Detect which cell encompasses the target text, then output its (x, y) center coordinate. 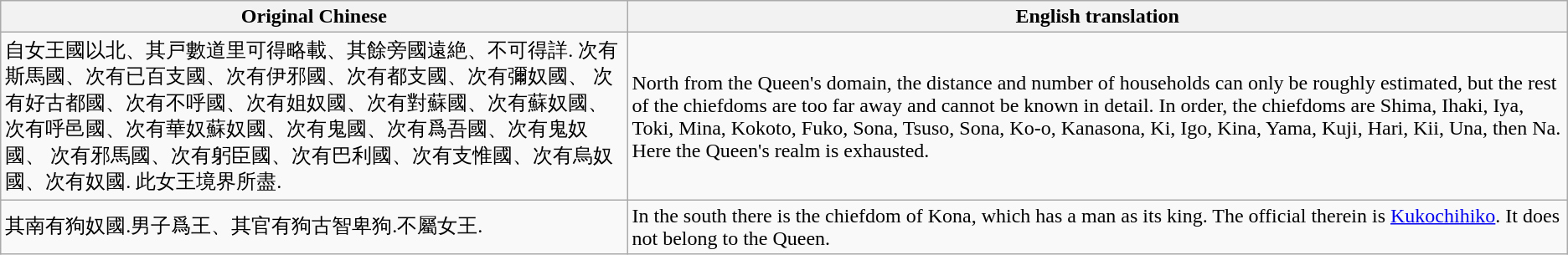
其南有狗奴國.男子爲王、其官有狗古智卑狗.不屬女王. (314, 227)
In the south there is the chiefdom of Kona, which has a man as its king. The official therein is Kukochihiko. It does not belong to the Queen. (1097, 227)
Original Chinese (314, 17)
English translation (1097, 17)
